Detect which cell encompasses the target text, then output its (X, Y) center coordinate. 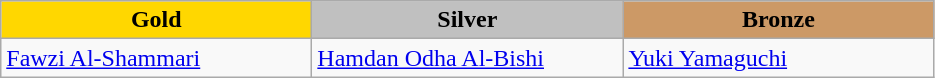
Bronze (778, 20)
Gold (156, 20)
Yuki Yamaguchi (778, 58)
Silver (468, 20)
Fawzi Al-Shammari (156, 58)
Hamdan Odha Al-Bishi (468, 58)
